Determine the (x, y) coordinate at the center of the cell enclosing the given text.  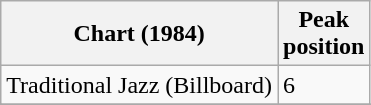
Traditional Jazz (Billboard) (140, 85)
Chart (1984) (140, 34)
6 (324, 85)
Peakposition (324, 34)
